Return [X, Y] of the center of cell containing provided text 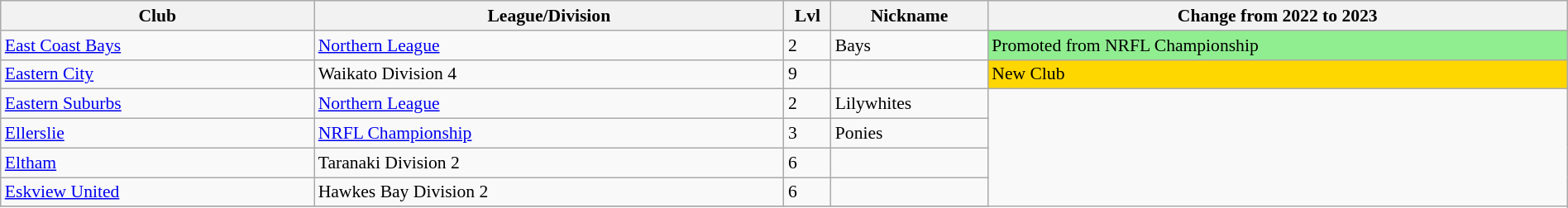
League/Division [549, 16]
Lilywhites [910, 104]
Eastern City [157, 74]
East Coast Bays [157, 45]
Promoted from NRFL Championship [1277, 45]
9 [807, 74]
Nickname [910, 16]
Lvl [807, 16]
Hawkes Bay Division 2 [549, 192]
New Club [1277, 74]
Change from 2022 to 2023 [1277, 16]
Eltham [157, 163]
Eskview United [157, 192]
Ponies [910, 134]
Bays [910, 45]
Ellerslie [157, 134]
3 [807, 134]
Taranaki Division 2 [549, 163]
Club [157, 16]
Waikato Division 4 [549, 74]
NRFL Championship [549, 134]
Eastern Suburbs [157, 104]
